Extract the [x, y] coordinate from the center of the cell holding the provided text.  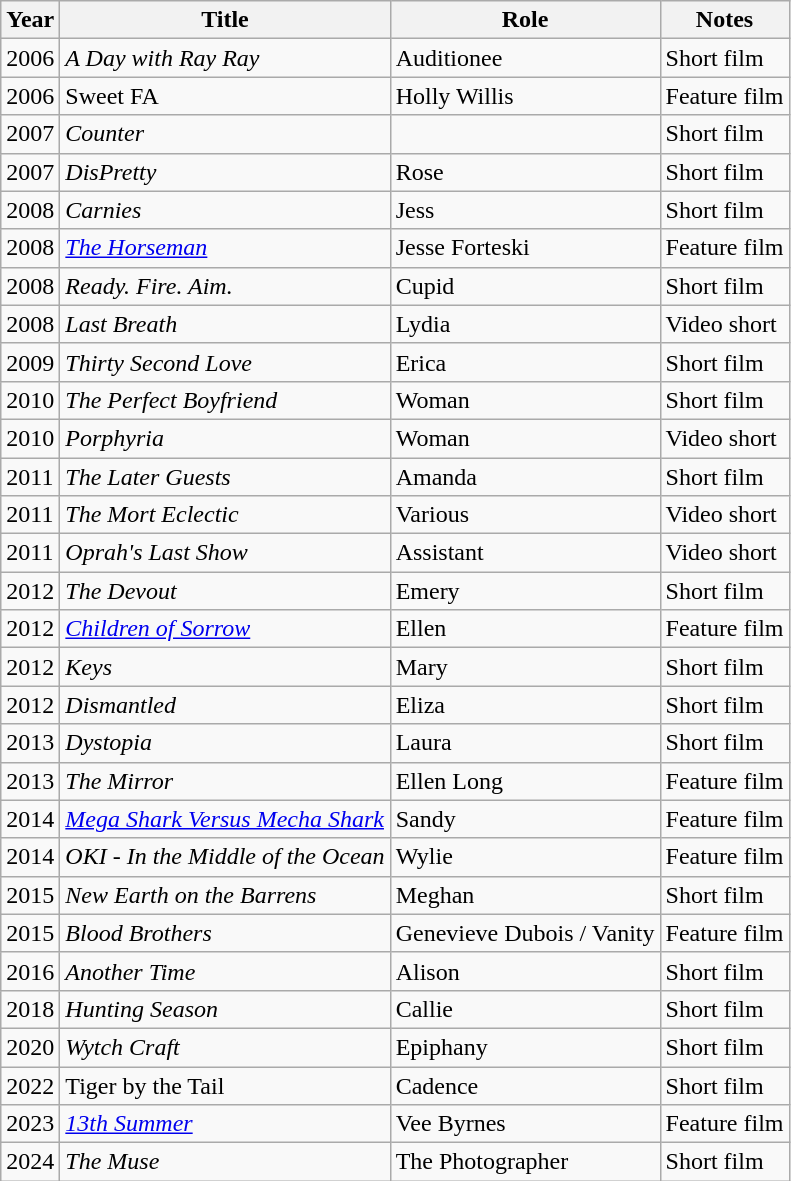
Oprah's Last Show [225, 553]
OKI - In the Middle of the Ocean [225, 857]
The Muse [225, 1162]
Notes [724, 20]
Lydia [525, 324]
Hunting Season [225, 1009]
Ready. Fire. Aim. [225, 286]
Mega Shark Versus Mecha Shark [225, 819]
Amanda [525, 477]
Dystopia [225, 743]
The Mirror [225, 781]
Wytch Craft [225, 1047]
Auditionee [525, 58]
Rose [525, 172]
Another Time [225, 971]
Alison [525, 971]
Genevieve Dubois / Vanity [525, 933]
Various [525, 515]
Sweet FA [225, 96]
2016 [30, 971]
The Photographer [525, 1162]
Vee Byrnes [525, 1124]
The Later Guests [225, 477]
Porphyria [225, 438]
Last Breath [225, 324]
Year [30, 20]
Carnies [225, 210]
2020 [30, 1047]
Thirty Second Love [225, 362]
Ellen Long [525, 781]
2023 [30, 1124]
13th Summer [225, 1124]
2024 [30, 1162]
A Day with Ray Ray [225, 58]
2009 [30, 362]
Mary [525, 667]
Sandy [525, 819]
New Earth on the Barrens [225, 895]
Counter [225, 134]
Jesse Forteski [525, 248]
Keys [225, 667]
Epiphany [525, 1047]
The Mort Eclectic [225, 515]
Cadence [525, 1085]
2018 [30, 1009]
Dismantled [225, 705]
DisPretty [225, 172]
Meghan [525, 895]
The Perfect Boyfriend [225, 400]
Children of Sorrow [225, 629]
Holly Willis [525, 96]
Title [225, 20]
Wylie [525, 857]
Callie [525, 1009]
Assistant [525, 553]
Emery [525, 591]
Eliza [525, 705]
2022 [30, 1085]
Laura [525, 743]
Jess [525, 210]
Ellen [525, 629]
Tiger by the Tail [225, 1085]
The Devout [225, 591]
Role [525, 20]
The Horseman [225, 248]
Erica [525, 362]
Blood Brothers [225, 933]
Cupid [525, 286]
